Return the (x, y) coordinate for the center point of the cell that contains the specified text.  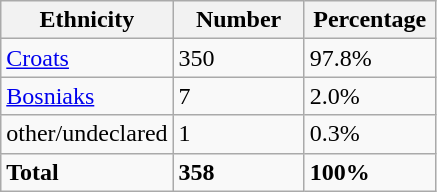
Percentage (370, 20)
other/undeclared (87, 134)
7 (238, 96)
Total (87, 172)
Bosniaks (87, 96)
Ethnicity (87, 20)
100% (370, 172)
2.0% (370, 96)
350 (238, 58)
0.3% (370, 134)
358 (238, 172)
Croats (87, 58)
1 (238, 134)
97.8% (370, 58)
Number (238, 20)
